Pinpoint the cell where the given text exists, returning its [x, y] midpoint coordinate. 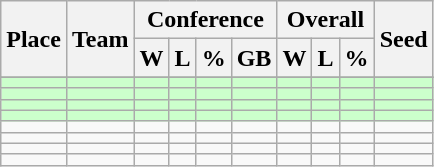
Seed [404, 39]
Conference [206, 20]
Place [34, 39]
Overall [326, 20]
GB [254, 58]
Team [100, 39]
